Return [X, Y] of the center of cell containing provided text 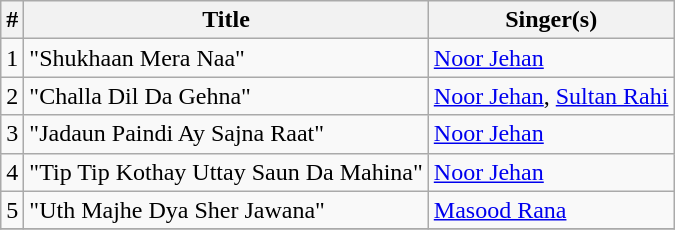
# [12, 20]
1 [12, 58]
3 [12, 134]
2 [12, 96]
"Tip Tip Kothay Uttay Saun Da Mahina" [226, 172]
"Shukhaan Mera Naa" [226, 58]
5 [12, 210]
Singer(s) [551, 20]
Masood Rana [551, 210]
"Challa Dil Da Gehna" [226, 96]
Noor Jehan, Sultan Rahi [551, 96]
Title [226, 20]
"Uth Majhe Dya Sher Jawana" [226, 210]
"Jadaun Paindi Ay Sajna Raat" [226, 134]
4 [12, 172]
